Capture the cell that displays the provided text and extract its [X, Y] central coordinate. 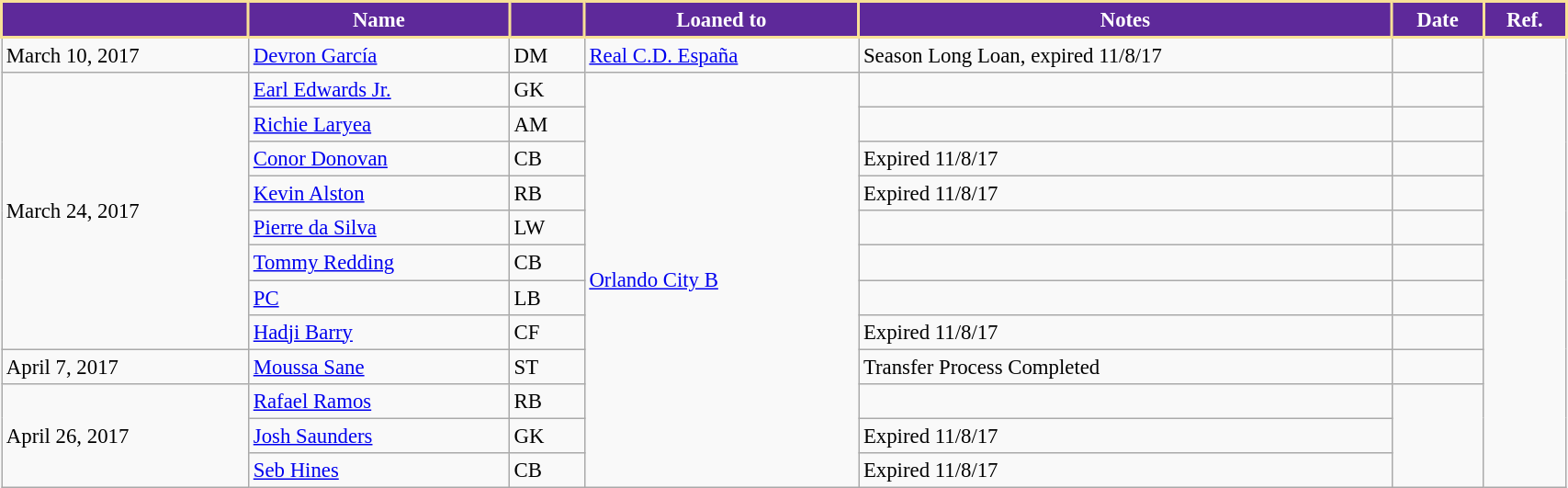
Ref. [1525, 20]
Moussa Sane [378, 367]
Season Long Loan, expired 11/8/17 [1126, 55]
CF [547, 332]
Tommy Redding [378, 263]
Loaned to [722, 20]
Seb Hines [378, 471]
Rafael Ramos [378, 401]
LB [547, 298]
March 10, 2017 [125, 55]
Date [1438, 20]
Pierre da Silva [378, 229]
PC [378, 298]
April 26, 2017 [125, 436]
Real C.D. España [722, 55]
Notes [1126, 20]
Richie Laryea [378, 125]
Hadji Barry [378, 332]
Orlando City B [722, 279]
April 7, 2017 [125, 367]
DM [547, 55]
March 24, 2017 [125, 211]
AM [547, 125]
Earl Edwards Jr. [378, 90]
Transfer Process Completed [1126, 367]
Conor Donovan [378, 159]
ST [547, 367]
Kevin Alston [378, 194]
Devron García [378, 55]
Name [378, 20]
LW [547, 229]
Josh Saunders [378, 436]
